From the cell containing the given text, extract its center point as (X, Y) coordinate. 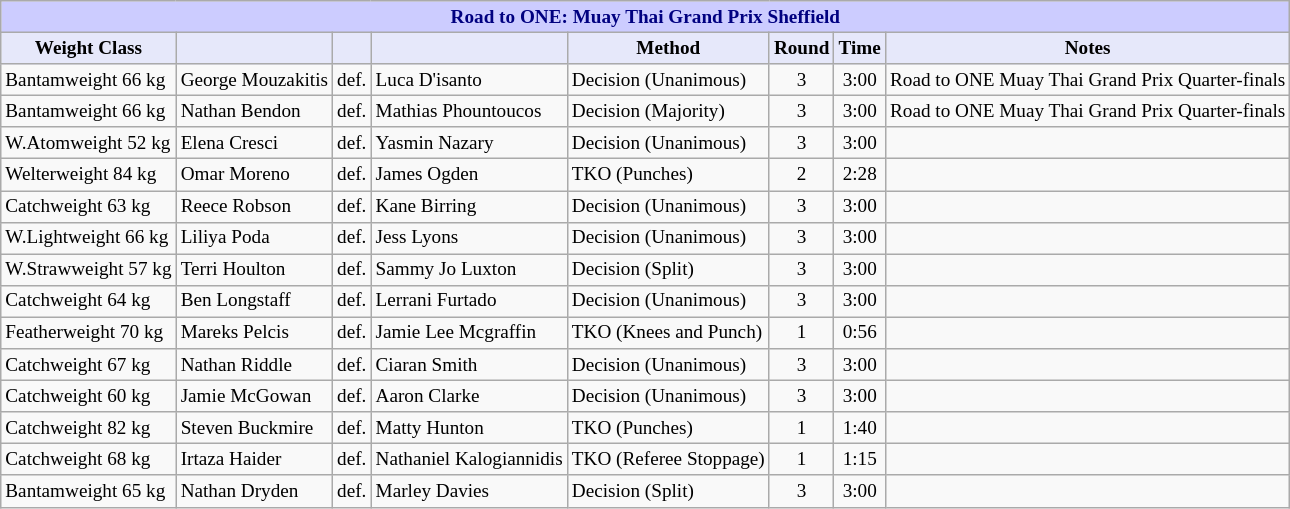
W.Lightweight 66 kg (88, 238)
Yasmin Nazary (469, 143)
Liliya Poda (254, 238)
Notes (1087, 48)
Lerrani Furtado (469, 301)
Catchweight 82 kg (88, 428)
Method (668, 48)
Bantamweight 65 kg (88, 491)
Jess Lyons (469, 238)
Nathaniel Kalogiannidis (469, 460)
Mathias Phountoucos (469, 111)
W.Atomweight 52 kg (88, 143)
Elena Cresci (254, 143)
TKO (Knees and Punch) (668, 333)
Sammy Jo Luxton (469, 270)
Nathan Bendon (254, 111)
Catchweight 64 kg (88, 301)
W.Strawweight 57 kg (88, 270)
Kane Birring (469, 206)
Jamie Lee Mcgraffin (469, 333)
Road to ONE: Muay Thai Grand Prix Sheffield (646, 17)
Marley Davies (469, 491)
Terri Houlton (254, 270)
George Mouzakitis (254, 80)
Omar Moreno (254, 175)
Catchweight 60 kg (88, 396)
Weight Class (88, 48)
Matty Hunton (469, 428)
Luca D'isanto (469, 80)
Steven Buckmire (254, 428)
Catchweight 68 kg (88, 460)
Welterweight 84 kg (88, 175)
Catchweight 63 kg (88, 206)
James Ogden (469, 175)
Reece Robson (254, 206)
Irtaza Haider (254, 460)
Aaron Clarke (469, 396)
Ciaran Smith (469, 365)
1:40 (860, 428)
TKO (Referee Stoppage) (668, 460)
Mareks Pelcis (254, 333)
Time (860, 48)
Decision (Majority) (668, 111)
Jamie McGowan (254, 396)
Nathan Dryden (254, 491)
Round (802, 48)
1:15 (860, 460)
Catchweight 67 kg (88, 365)
2 (802, 175)
Featherweight 70 kg (88, 333)
0:56 (860, 333)
Nathan Riddle (254, 365)
Ben Longstaff (254, 301)
2:28 (860, 175)
